Detect which cell encompasses the target text, then output its (x, y) center coordinate. 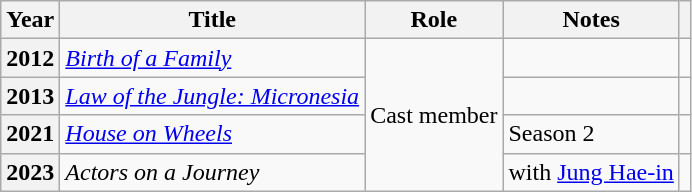
with Jung Hae-in (591, 172)
Season 2 (591, 134)
Cast member (434, 115)
Birth of a Family (212, 58)
Year (30, 20)
2021 (30, 134)
Notes (591, 20)
Actors on a Journey (212, 172)
2012 (30, 58)
2023 (30, 172)
House on Wheels (212, 134)
Title (212, 20)
2013 (30, 96)
Role (434, 20)
Law of the Jungle: Micronesia (212, 96)
